Find where the given text appears and provide that cell's center as (X, Y) coordinate. 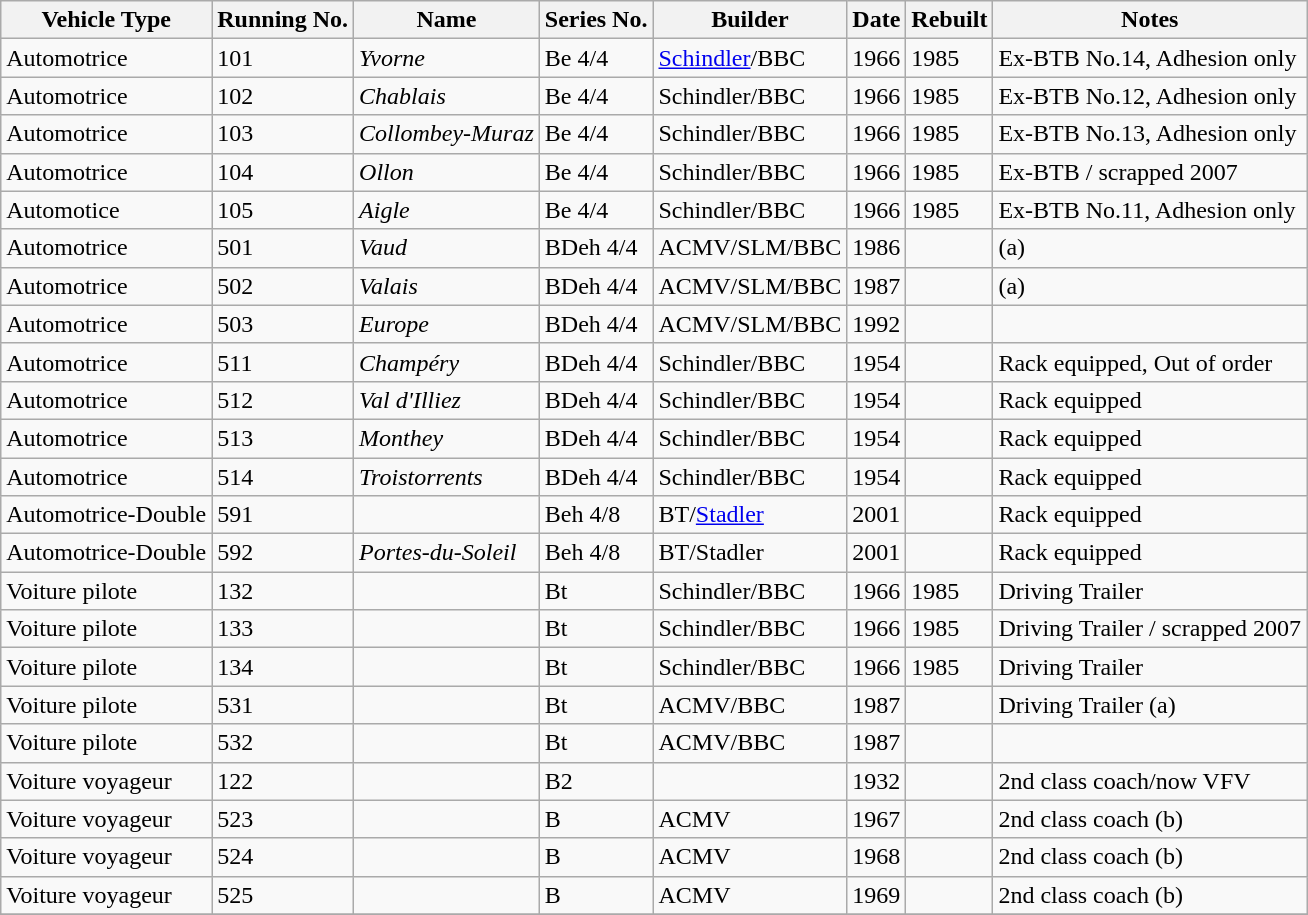
Chablais (447, 96)
Aigle (447, 210)
1969 (876, 895)
B2 (596, 781)
511 (283, 362)
513 (283, 438)
1992 (876, 324)
Series No. (596, 20)
Troistorrents (447, 477)
122 (283, 781)
Valais (447, 286)
Champéry (447, 362)
101 (283, 58)
525 (283, 895)
Ex-BTB / scrapped 2007 (1150, 172)
105 (283, 210)
502 (283, 286)
512 (283, 400)
Europe (447, 324)
Ex-BTB No.12, Adhesion only (1150, 96)
Driving Trailer (a) (1150, 705)
Rebuilt (950, 20)
103 (283, 134)
591 (283, 515)
Rack equipped, Out of order (1150, 362)
Val d'Illiez (447, 400)
Notes (1150, 20)
Ollon (447, 172)
524 (283, 857)
Builder (750, 20)
104 (283, 172)
Monthey (447, 438)
132 (283, 591)
Driving Trailer / scrapped 2007 (1150, 629)
133 (283, 629)
Yvorne (447, 58)
1986 (876, 248)
Ex-BTB No.11, Adhesion only (1150, 210)
Collombey-Muraz (447, 134)
1967 (876, 819)
514 (283, 477)
1968 (876, 857)
Vehicle Type (106, 20)
523 (283, 819)
Name (447, 20)
Running No. (283, 20)
Ex-BTB No.13, Adhesion only (1150, 134)
2nd class coach/now VFV (1150, 781)
Ex-BTB No.14, Adhesion only (1150, 58)
531 (283, 705)
Vaud (447, 248)
532 (283, 743)
Automotice (106, 210)
Date (876, 20)
592 (283, 553)
134 (283, 667)
503 (283, 324)
Portes-du-Soleil (447, 553)
501 (283, 248)
102 (283, 96)
1932 (876, 781)
